Capture the cell that displays the provided text and extract its [X, Y] central coordinate. 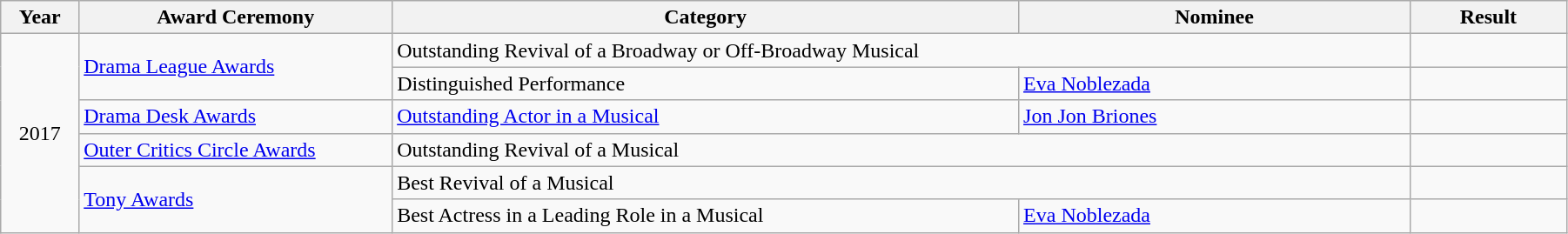
Nominee [1215, 17]
Outstanding Revival of a Musical [901, 150]
Drama Desk Awards [236, 117]
Tony Awards [236, 199]
Distinguished Performance [706, 84]
Outer Critics Circle Awards [236, 150]
Award Ceremony [236, 17]
2017 [40, 133]
Year [40, 17]
Jon Jon Briones [1215, 117]
Category [706, 17]
Result [1488, 17]
Outstanding Revival of a Broadway or Off-Broadway Musical [901, 50]
Best Actress in a Leading Role in a Musical [706, 216]
Drama League Awards [236, 67]
Best Revival of a Musical [901, 183]
Outstanding Actor in a Musical [706, 117]
